Pinpoint the cell where the given text exists, returning its [x, y] midpoint coordinate. 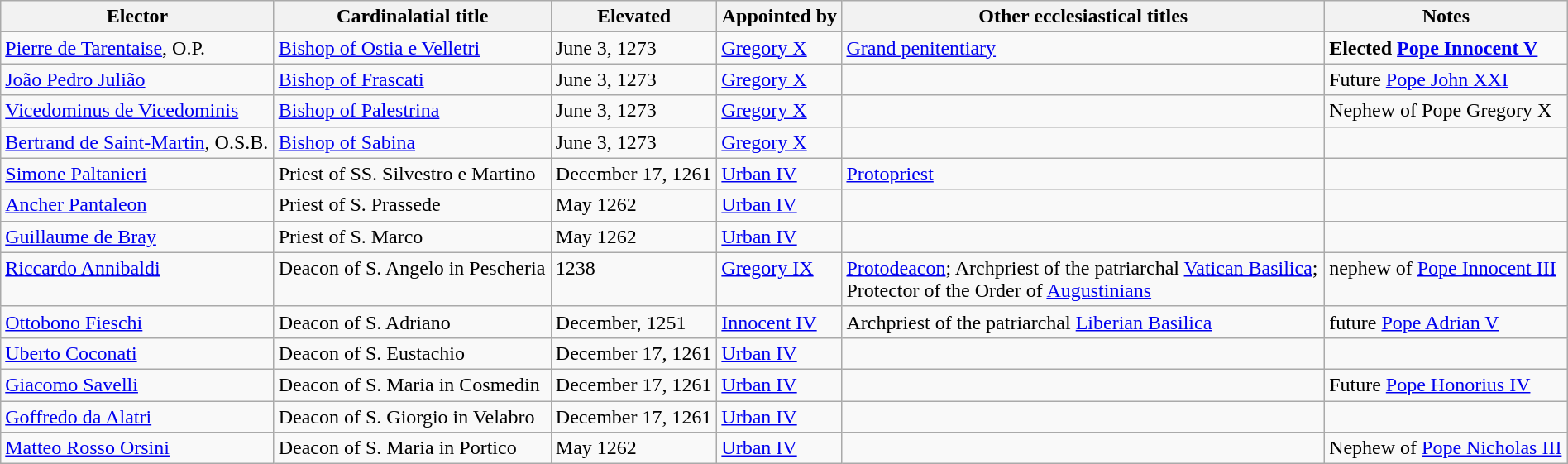
Bishop of Sabina [412, 142]
Nephew of Pope Gregory X [1446, 111]
nephew of Pope Innocent III [1446, 280]
Deacon of S. Eustachio [412, 353]
Deacon of S. Angelo in Pescheria [412, 280]
Cardinalatial title [412, 17]
Nephew of Pope Nicholas III [1446, 448]
Priest of S. Prassede [412, 205]
Elevated [633, 17]
Protodeacon; Archpriest of the patriarchal Vatican Basilica; Protector of the Order of Augustinians [1083, 280]
Riccardo Annibaldi [137, 280]
Other ecclesiastical titles [1083, 17]
Gregory IX [779, 280]
Archpriest of the patriarchal Liberian Basilica [1083, 322]
Matteo Rosso Orsini [137, 448]
Bertrand de Saint-Martin, O.S.B. [137, 142]
Elected Pope Innocent V [1446, 48]
Future Pope Honorius IV [1446, 385]
future Pope Adrian V [1446, 322]
Innocent IV [779, 322]
Bishop of Palestrina [412, 111]
Protopriest [1083, 174]
Future Pope John XXI [1446, 79]
Guillaume de Bray [137, 237]
Simone Paltanieri [137, 174]
Deacon of S. Adriano [412, 322]
Deacon of S. Maria in Portico [412, 448]
Deacon of S. Giorgio in Velabro [412, 416]
Vicedominus de Vicedominis [137, 111]
Ancher Pantaleon [137, 205]
Grand penitentiary [1083, 48]
Giacomo Savelli [137, 385]
Goffredo da Alatri [137, 416]
Deacon of S. Maria in Cosmedin [412, 385]
Pierre de Tarentaise, O.P. [137, 48]
Priest of SS. Silvestro e Martino [412, 174]
1238 [633, 280]
Notes [1446, 17]
Uberto Coconati [137, 353]
Appointed by [779, 17]
Bishop of Ostia e Velletri [412, 48]
Ottobono Fieschi [137, 322]
João Pedro Julião [137, 79]
Priest of S. Marco [412, 237]
Bishop of Frascati [412, 79]
December, 1251 [633, 322]
Elector [137, 17]
